Identify which cell holds the provided text, then report its (X, Y) central coordinate. 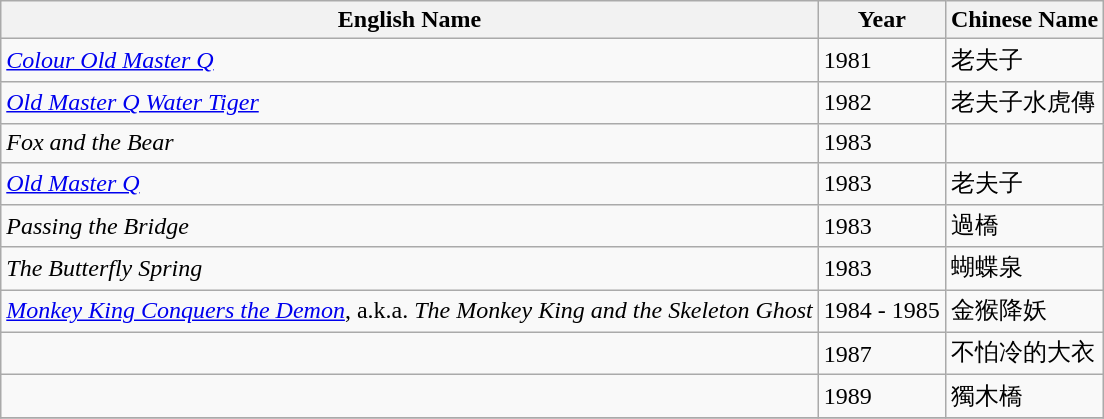
The Butterfly Spring (410, 268)
Old Master Q Water Tiger (410, 102)
過橋 (1024, 226)
1987 (882, 354)
Monkey King Conquers the Demon, a.k.a. The Monkey King and the Skeleton Ghost (410, 312)
English Name (410, 20)
老夫子水虎傳 (1024, 102)
1984 - 1985 (882, 312)
不怕冷的大衣 (1024, 354)
Chinese Name (1024, 20)
Fox and the Bear (410, 143)
1982 (882, 102)
金猴降妖 (1024, 312)
蝴蝶泉 (1024, 268)
獨木橋 (1024, 396)
Year (882, 20)
1989 (882, 396)
Passing the Bridge (410, 226)
1981 (882, 60)
Colour Old Master Q (410, 60)
Old Master Q (410, 184)
